From the cell containing the given text, extract its center point as (X, Y) coordinate. 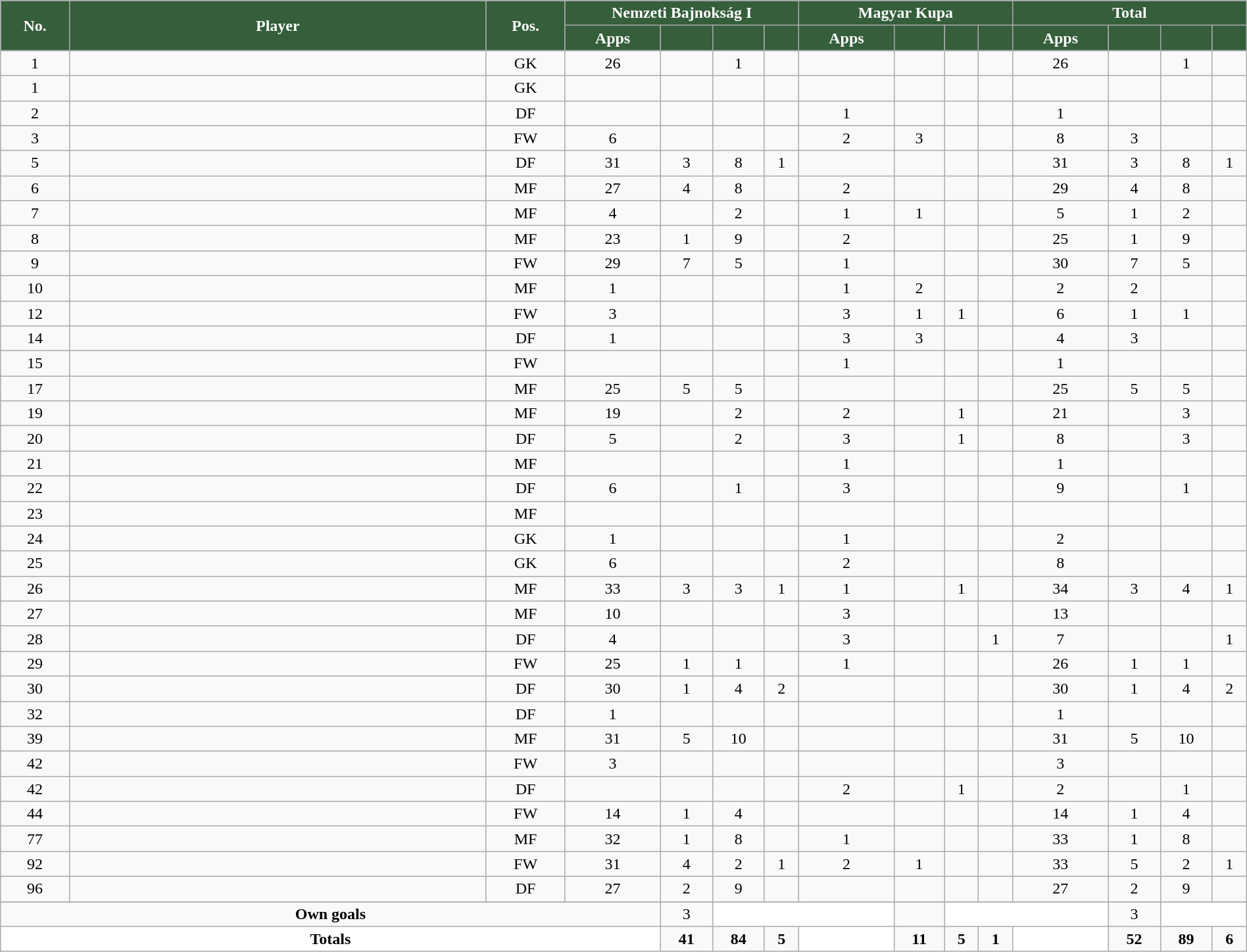
84 (738, 939)
15 (36, 364)
11 (919, 939)
Nemzeti Bajnokság I (681, 13)
No. (36, 26)
Total (1130, 13)
22 (36, 488)
34 (1060, 588)
Pos. (526, 26)
28 (36, 638)
13 (1060, 613)
12 (36, 314)
92 (36, 864)
20 (36, 439)
44 (36, 814)
41 (687, 939)
Totals (330, 939)
89 (1186, 939)
77 (36, 839)
52 (1134, 939)
39 (36, 739)
Player (278, 26)
17 (36, 389)
96 (36, 889)
Magyar Kupa (905, 13)
24 (36, 538)
Own goals (330, 914)
